Extract the (x, y) coordinate from the center of the cell holding the provided text.  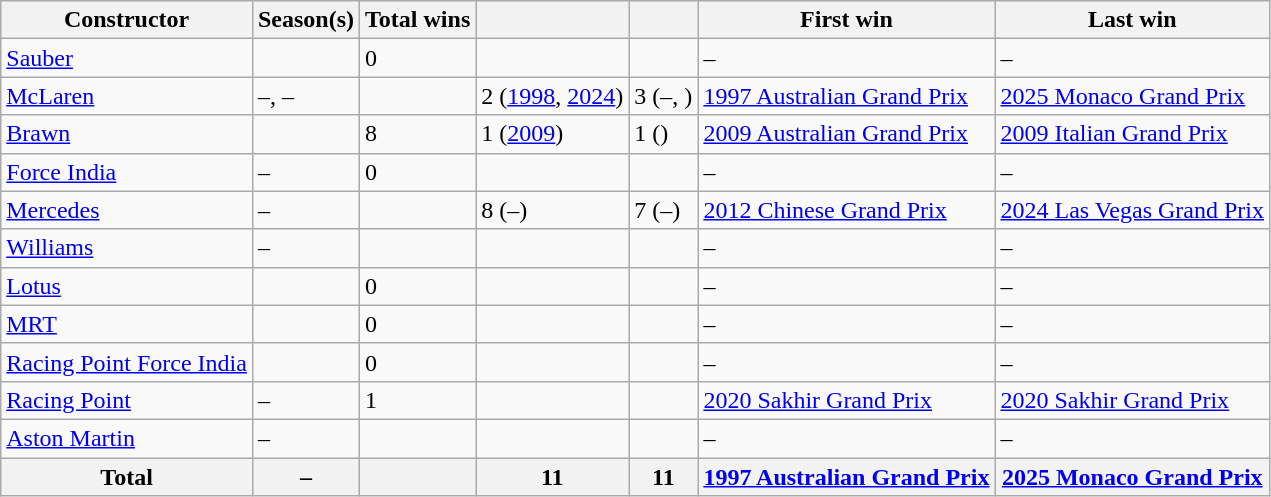
–, – (306, 96)
1 () (664, 134)
McLaren (127, 96)
3 (–, ) (664, 96)
Sauber (127, 58)
7 (–) (664, 210)
First win (846, 20)
2009 Italian Grand Prix (1132, 134)
2 (1998, 2024) (552, 96)
1 (418, 400)
Aston Martin (127, 438)
2024 Las Vegas Grand Prix (1132, 210)
Lotus (127, 286)
Total wins (418, 20)
2009 Australian Grand Prix (846, 134)
Racing Point Force India (127, 362)
Brawn (127, 134)
8 (418, 134)
Force India (127, 172)
2012 Chinese Grand Prix (846, 210)
Constructor (127, 20)
Season(s) (306, 20)
Williams (127, 248)
Mercedes (127, 210)
Racing Point (127, 400)
1 (2009) (552, 134)
MRT (127, 324)
8 (–) (552, 210)
Last win (1132, 20)
Total (127, 477)
